Determine the (x, y) coordinate at the center of the cell enclosing the given text.  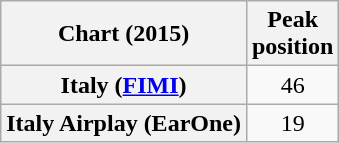
Italy Airplay (EarOne) (124, 123)
19 (292, 123)
Chart (2015) (124, 34)
Peakposition (292, 34)
46 (292, 85)
Italy (FIMI) (124, 85)
